Capture the cell that displays the provided text and extract its (X, Y) central coordinate. 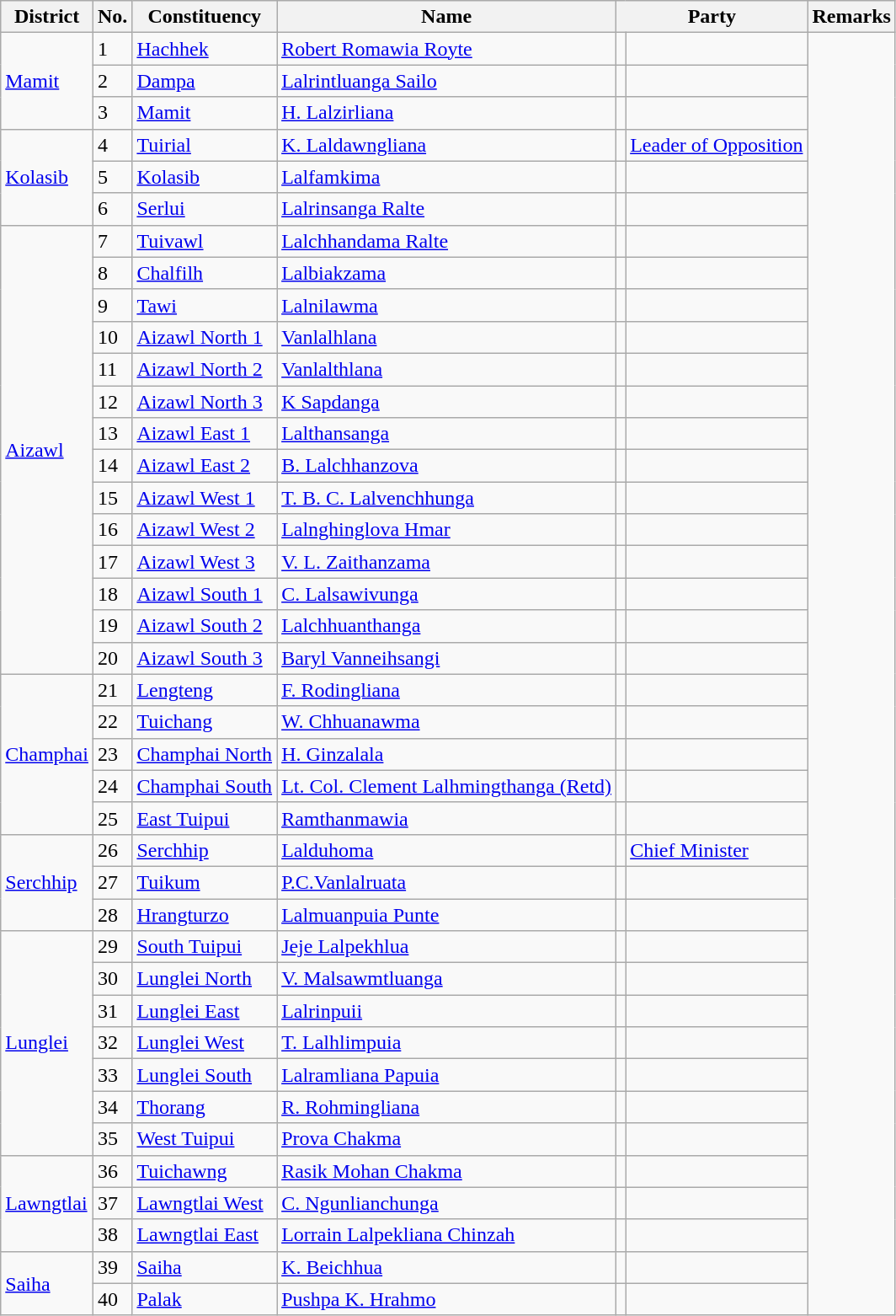
Lalrinpuii (446, 1011)
Party (712, 17)
Chief Minister (717, 850)
11 (112, 369)
38 (112, 1235)
Lalchhandama Ralte (446, 241)
Rasik Mohan Chakma (446, 1171)
Hrangturzo (205, 914)
Tuichawng (205, 1171)
27 (112, 882)
34 (112, 1107)
South Tuipui (205, 947)
25 (112, 818)
29 (112, 947)
Lunglei North (205, 979)
Lengteng (205, 690)
23 (112, 754)
District (47, 17)
F. Rodingliana (446, 690)
Lunglei South (205, 1075)
Aizawl East 1 (205, 434)
Lalthansanga (446, 434)
Remarks (851, 17)
10 (112, 337)
T. B. C. Lalvenchhunga (446, 498)
15 (112, 498)
Lawngtlai (47, 1203)
5 (112, 177)
P.C.Vanlalruata (446, 882)
Lalmuanpuia Punte (446, 914)
Thorang (205, 1107)
No. (112, 17)
Lunglei (47, 1043)
Lalnghinglova Hmar (446, 530)
K Sapdanga (446, 402)
9 (112, 305)
Chalfilh (205, 273)
16 (112, 530)
1 (112, 49)
24 (112, 786)
K. Beichhua (446, 1267)
3 (112, 113)
20 (112, 658)
Hachhek (205, 49)
Aizawl North 3 (205, 402)
Vanlalhlana (446, 337)
28 (112, 914)
Lt. Col. Clement Lalhmingthanga (Retd) (446, 786)
Aizawl West 2 (205, 530)
Constituency (205, 17)
6 (112, 209)
26 (112, 850)
Tawi (205, 305)
Lorrain Lalpekliana Chinzah (446, 1235)
Robert Romawia Royte (446, 49)
East Tuipui (205, 818)
Jeje Lalpekhlua (446, 947)
Aizawl North 1 (205, 337)
Lalduhoma (446, 850)
Aizawl West 3 (205, 562)
Lalnilawma (446, 305)
Lunglei West (205, 1043)
W. Chhuanawma (446, 722)
Palak (205, 1299)
8 (112, 273)
7 (112, 241)
32 (112, 1043)
Leader of Opposition (717, 145)
36 (112, 1171)
Lalbiakzama (446, 273)
T. Lalhlimpuia (446, 1043)
Aizawl (47, 450)
Aizawl West 1 (205, 498)
Vanlalthlana (446, 369)
K. Laldawngliana (446, 145)
14 (112, 466)
30 (112, 979)
2 (112, 81)
17 (112, 562)
Tuichang (205, 722)
35 (112, 1139)
Champhai (47, 754)
Lalrintluanga Sailo (446, 81)
Champhai South (205, 786)
31 (112, 1011)
Lalchhuanthanga (446, 626)
C. Ngunlianchunga (446, 1203)
Lalramliana Papuia (446, 1075)
Lawngtlai East (205, 1235)
22 (112, 722)
Aizawl North 2 (205, 369)
H. Ginzalala (446, 754)
Aizawl East 2 (205, 466)
Tuirial (205, 145)
4 (112, 145)
39 (112, 1267)
H. Lalzirliana (446, 113)
Name (446, 17)
Lalfamkima (446, 177)
West Tuipui (205, 1139)
Aizawl South 3 (205, 658)
Baryl Vanneihsangi (446, 658)
21 (112, 690)
Lawngtlai West (205, 1203)
19 (112, 626)
B. Lalchhanzova (446, 466)
37 (112, 1203)
R. Rohmingliana (446, 1107)
12 (112, 402)
Prova Chakma (446, 1139)
Aizawl South 1 (205, 594)
Lalrinsanga Ralte (446, 209)
V. L. Zaithanzama (446, 562)
18 (112, 594)
13 (112, 434)
Champhai North (205, 754)
33 (112, 1075)
Pushpa K. Hrahmo (446, 1299)
40 (112, 1299)
Lunglei East (205, 1011)
Serlui (205, 209)
V. Malsawmtluanga (446, 979)
Dampa (205, 81)
C. Lalsawivunga (446, 594)
Ramthanmawia (446, 818)
Tuivawl (205, 241)
Tuikum (205, 882)
Aizawl South 2 (205, 626)
